Return (x, y) of the center of cell containing provided text 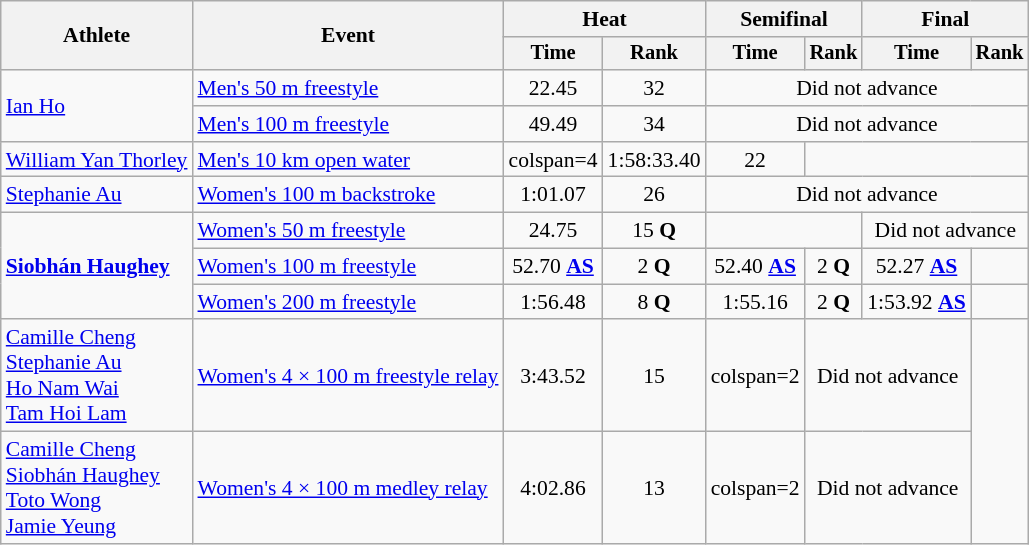
32 (654, 88)
15 Q (654, 231)
1:55.16 (756, 302)
Women's 4 × 100 m freestyle relay (348, 376)
Final (945, 19)
Camille ChengSiobhán HaugheyToto WongJamie Yeung (97, 488)
William Yan Thorley (97, 160)
Heat (604, 19)
4:02.86 (552, 488)
Women's 50 m freestyle (348, 231)
22 (756, 160)
Men's 100 m freestyle (348, 124)
Women's 100 m freestyle (348, 267)
52.40 AS (756, 267)
3:43.52 (552, 376)
52.27 AS (916, 267)
1:53.92 AS (916, 302)
13 (654, 488)
Event (348, 36)
Men's 10 km open water (348, 160)
22.45 (552, 88)
26 (654, 195)
34 (654, 124)
49.49 (552, 124)
Women's 200 m freestyle (348, 302)
Ian Ho (97, 106)
1:58:33.40 (654, 160)
Athlete (97, 36)
8 Q (654, 302)
Siobhán Haughey (97, 266)
colspan=4 (552, 160)
Camille ChengStephanie AuHo Nam WaiTam Hoi Lam (97, 376)
1:01.07 (552, 195)
Stephanie Au (97, 195)
Women's 4 × 100 m medley relay (348, 488)
15 (654, 376)
Men's 50 m freestyle (348, 88)
Women's 100 m backstroke (348, 195)
52.70 AS (552, 267)
1:56.48 (552, 302)
Semifinal (784, 19)
24.75 (552, 231)
